Provide the (X, Y) coordinate of the cell's center where the given text is located.  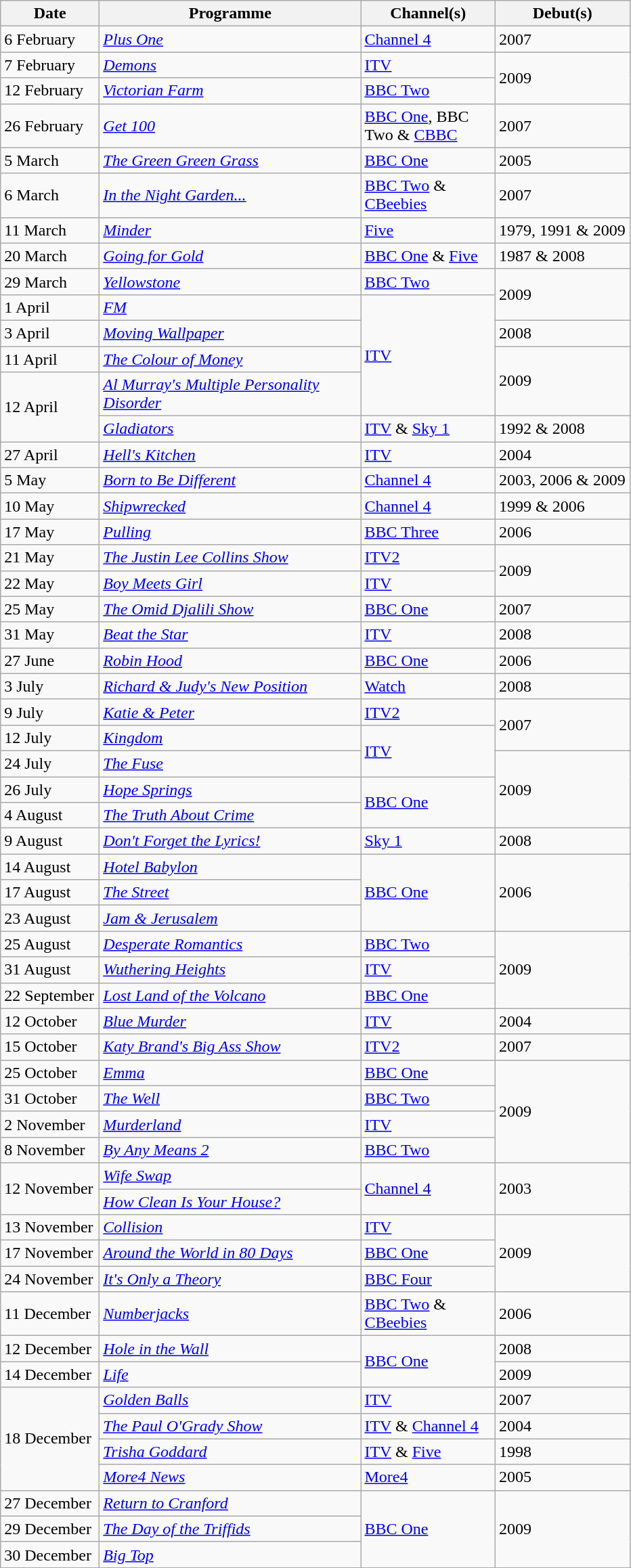
12 November (50, 1188)
3 July (50, 686)
The Green Green Grass (230, 160)
Debut(s) (562, 14)
Robin Hood (230, 660)
Date (50, 14)
Desperate Romantics (230, 944)
12 December (50, 1349)
Jam & Jerusalem (230, 918)
Boy Meets Girl (230, 583)
6 February (50, 39)
27 April (50, 455)
24 July (50, 763)
Born to Be Different (230, 480)
Hotel Babylon (230, 867)
8 November (50, 1150)
17 May (50, 532)
10 May (50, 506)
Wuthering Heights (230, 970)
Get 100 (230, 126)
Demons (230, 65)
Numberjacks (230, 1314)
11 April (50, 359)
Trisha Goddard (230, 1452)
15 October (50, 1047)
Big Top (230, 1554)
Sky 1 (428, 841)
Return to Cranford (230, 1503)
1 April (50, 307)
Hope Springs (230, 790)
11 March (50, 230)
Pulling (230, 532)
3 April (50, 333)
22 May (50, 583)
1992 & 2008 (562, 429)
Moving Wallpaper (230, 333)
12 February (50, 91)
Emma (230, 1073)
Richard & Judy's New Position (230, 686)
Beat the Star (230, 635)
Programme (230, 14)
The Paul O'Grady Show (230, 1426)
Around the World in 80 Days (230, 1253)
The Colour of Money (230, 359)
29 March (50, 282)
BBC One & Five (428, 256)
Channel(s) (428, 14)
Plus One (230, 39)
1998 (562, 1452)
ITV & Sky 1 (428, 429)
The Well (230, 1098)
29 December (50, 1529)
The Justin Lee Collins Show (230, 558)
More4 (428, 1477)
26 February (50, 126)
BBC One, BBC Two & CBBC (428, 126)
31 October (50, 1098)
13 November (50, 1228)
Collision (230, 1228)
30 December (50, 1554)
25 May (50, 609)
More4 News (230, 1477)
Don't Forget the Lyrics! (230, 841)
ITV & Five (428, 1452)
24 November (50, 1279)
25 August (50, 944)
In the Night Garden... (230, 195)
Katie & Peter (230, 712)
Al Murray's Multiple Personality Disorder (230, 394)
31 August (50, 970)
14 December (50, 1374)
Watch (428, 686)
18 December (50, 1439)
Shipwrecked (230, 506)
Victorian Farm (230, 91)
9 July (50, 712)
2003, 2006 & 2009 (562, 480)
11 December (50, 1314)
6 March (50, 195)
5 March (50, 160)
Five (428, 230)
Yellowstone (230, 282)
1987 & 2008 (562, 256)
Hell's Kitchen (230, 455)
Life (230, 1374)
4 August (50, 815)
Wife Swap (230, 1175)
The Street (230, 893)
1999 & 2006 (562, 506)
1979, 1991 & 2009 (562, 230)
7 February (50, 65)
The Day of the Triffids (230, 1529)
2 November (50, 1124)
By Any Means 2 (230, 1150)
17 August (50, 893)
9 August (50, 841)
Going for Gold (230, 256)
BBC Three (428, 532)
25 October (50, 1073)
Katy Brand's Big Ass Show (230, 1047)
27 June (50, 660)
Golden Balls (230, 1400)
The Fuse (230, 763)
26 July (50, 790)
The Truth About Crime (230, 815)
12 July (50, 738)
12 April (50, 407)
Hole in the Wall (230, 1349)
Gladiators (230, 429)
20 March (50, 256)
FM (230, 307)
How Clean Is Your House? (230, 1201)
Murderland (230, 1124)
27 December (50, 1503)
5 May (50, 480)
31 May (50, 635)
Blue Murder (230, 1021)
The Omid Djalili Show (230, 609)
Lost Land of the Volcano (230, 995)
Kingdom (230, 738)
12 October (50, 1021)
BBC Four (428, 1279)
2003 (562, 1188)
ITV & Channel 4 (428, 1426)
14 August (50, 867)
Minder (230, 230)
22 September (50, 995)
It's Only a Theory (230, 1279)
23 August (50, 918)
21 May (50, 558)
17 November (50, 1253)
